Return (x, y) of the center of cell containing provided text 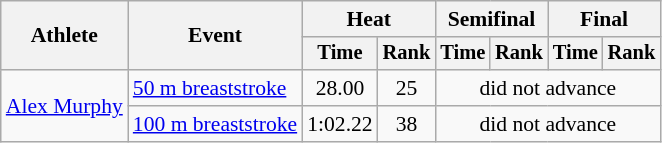
25 (407, 88)
50 m breaststroke (215, 88)
Athlete (64, 36)
Event (215, 36)
Semifinal (491, 19)
38 (407, 124)
Heat (368, 19)
1:02.22 (340, 124)
Alex Murphy (64, 106)
Final (604, 19)
28.00 (340, 88)
100 m breaststroke (215, 124)
